Return [X, Y] of the center of cell containing provided text 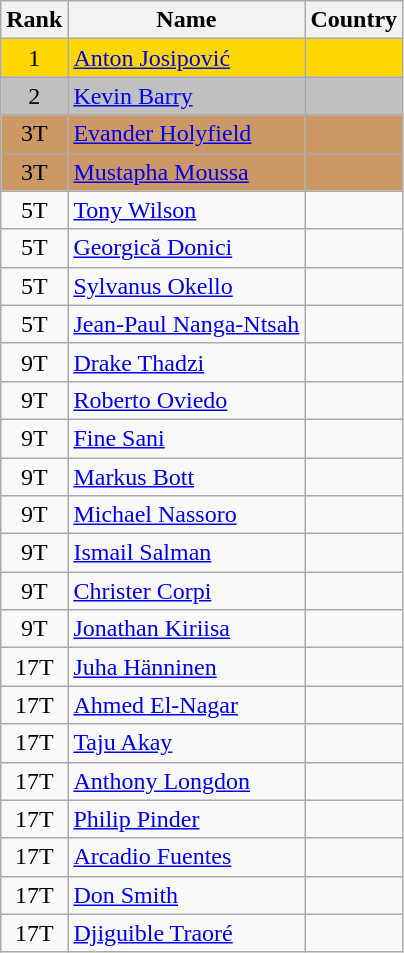
Philip Pinder [186, 819]
Drake Thadzi [186, 362]
Djiguible Traoré [186, 933]
Markus Bott [186, 477]
Name [186, 20]
Jean-Paul Nanga-Ntsah [186, 324]
Roberto Oviedo [186, 400]
Don Smith [186, 895]
Ismail Salman [186, 553]
Mustapha Moussa [186, 172]
Country [354, 20]
Michael Nassoro [186, 515]
Kevin Barry [186, 96]
Anthony Longdon [186, 781]
Christer Corpi [186, 591]
Taju Akay [186, 743]
Juha Hänninen [186, 667]
1 [34, 58]
Fine Sani [186, 438]
Evander Holyfield [186, 134]
Jonathan Kiriisa [186, 629]
Rank [34, 20]
Sylvanus Okello [186, 286]
Georgică Donici [186, 248]
2 [34, 96]
Ahmed El-Nagar [186, 705]
Anton Josipović [186, 58]
Tony Wilson [186, 210]
Arcadio Fuentes [186, 857]
